Determine the (X, Y) coordinate at the center of the cell enclosing the given text.  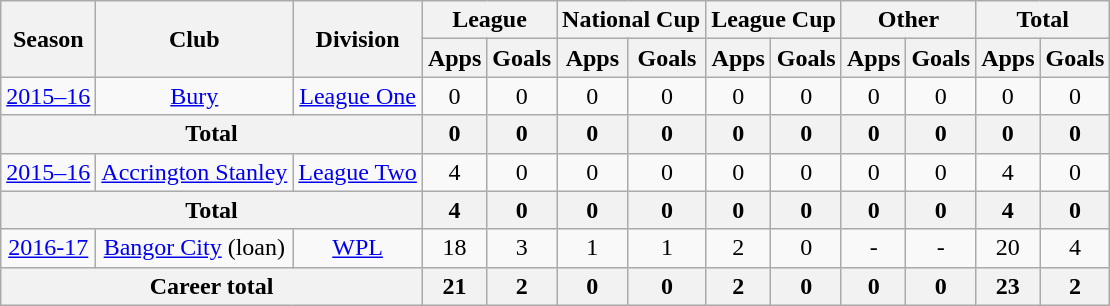
WPL (358, 248)
18 (454, 248)
3 (522, 248)
Season (48, 39)
League Cup (774, 20)
23 (1008, 286)
21 (454, 286)
Career total (212, 286)
20 (1008, 248)
League One (358, 96)
National Cup (632, 20)
Division (358, 39)
Other (908, 20)
League Two (358, 172)
Club (194, 39)
Bangor City (loan) (194, 248)
Bury (194, 96)
Accrington Stanley (194, 172)
League (489, 20)
2016-17 (48, 248)
